Output the [X, Y] coordinate of the center of the cell containing the given text.  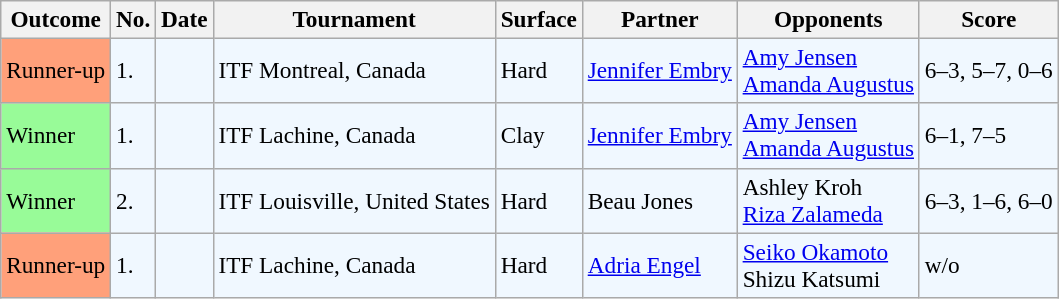
Outcome [56, 19]
Date [184, 19]
Beau Jones [660, 200]
Surface [538, 19]
2. [134, 200]
Clay [538, 136]
6–1, 7–5 [988, 136]
Partner [660, 19]
Opponents [828, 19]
Ashley Kroh Riza Zalameda [828, 200]
Seiko Okamoto Shizu Katsumi [828, 264]
No. [134, 19]
6–3, 5–7, 0–6 [988, 70]
6–3, 1–6, 6–0 [988, 200]
Score [988, 19]
Tournament [354, 19]
Adria Engel [660, 264]
ITF Louisville, United States [354, 200]
ITF Montreal, Canada [354, 70]
w/o [988, 264]
